Provide the (x, y) coordinate of the cell's center where the given text is located.  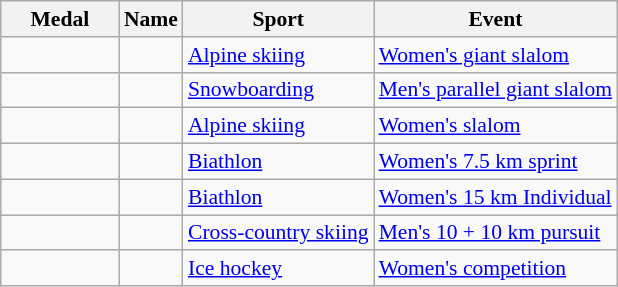
Women's slalom (496, 126)
Women's competition (496, 269)
Women's 15 km Individual (496, 197)
Women's 7.5 km sprint (496, 162)
Name (151, 19)
Men's parallel giant slalom (496, 90)
Medal (60, 19)
Event (496, 19)
Women's giant slalom (496, 55)
Men's 10 + 10 km pursuit (496, 233)
Snowboarding (278, 90)
Cross-country skiing (278, 233)
Ice hockey (278, 269)
Sport (278, 19)
